Return (X, Y) of the center of cell containing provided text 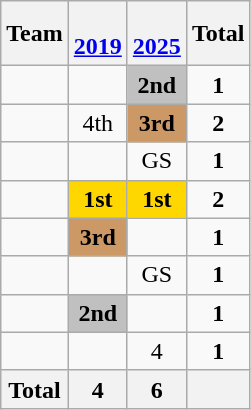
6 (156, 389)
4th (98, 123)
2025 (156, 34)
2019 (98, 34)
Team (35, 34)
